Identify which cell holds the provided text, then report its (X, Y) central coordinate. 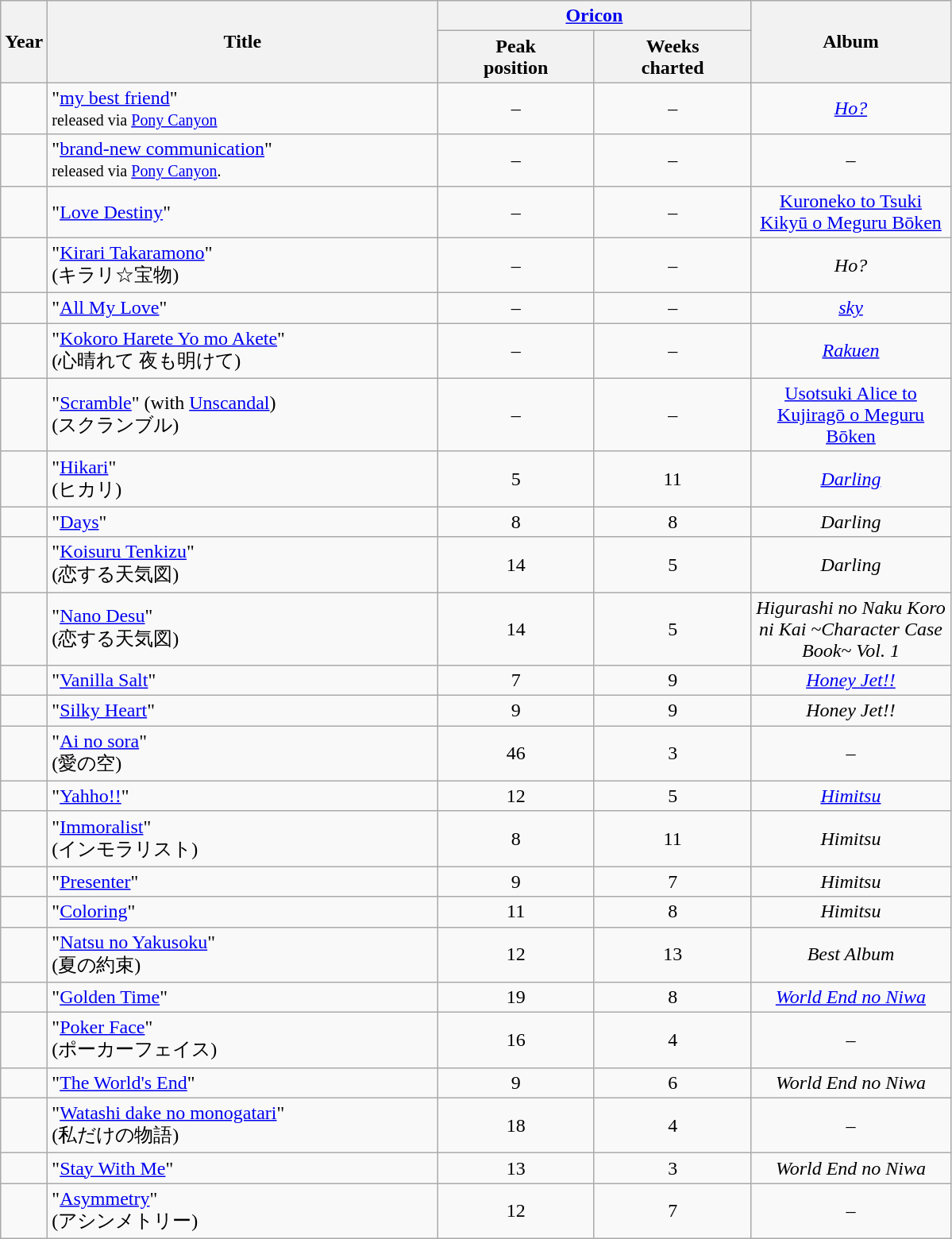
"The World's End" (243, 1083)
"Kirari Takaramono"(キラリ☆宝物) (243, 265)
"Kokoro Harete Yo mo Akete"(心晴れて 夜も明けて) (243, 351)
"All My Love" (243, 308)
19 (516, 998)
"Love Destiny" (243, 211)
"my best friend"released via Pony Canyon (243, 108)
"Poker Face"(ポーカーフェイス) (243, 1040)
6 (673, 1083)
"Watashi dake no monogatari"(私だけの物語) (243, 1125)
16 (516, 1040)
Peakposition (516, 57)
"Presenter" (243, 882)
46 (516, 754)
Rakuen (851, 351)
"Days" (243, 522)
Weeks charted (673, 57)
Title (243, 41)
"Koisuru Tenkizu"(恋する天気図) (243, 565)
"Stay With Me" (243, 1168)
"Ai no sora"(愛の空) (243, 754)
Usotsuki Alice to Kujiragō o Meguru Bōken (851, 415)
"Nano Desu"(恋する天気図) (243, 629)
Best Album (851, 955)
sky (851, 308)
"Yahho!!" (243, 796)
"Vanilla Salt" (243, 681)
"brand-new communication"released via Pony Canyon. (243, 160)
"Immoralist"(インモラリスト) (243, 839)
Oricon (594, 16)
"Golden Time" (243, 998)
Higurashi no Naku Koro ni Kai ~Character Case Book~ Vol. 1 (851, 629)
Kuroneko to Tsuki Kikyū o Meguru Bōken (851, 211)
Year (24, 41)
"Silky Heart" (243, 711)
"Natsu no Yakusoku"(夏の約束) (243, 955)
"Scramble" (with Unscandal)(スクランブル) (243, 415)
18 (516, 1125)
"Asymmetry" (アシンメトリー) (243, 1211)
Album (851, 41)
"Coloring" (243, 912)
"Hikari"(ヒカリ) (243, 479)
